Extract the (x, y) coordinate from the center of the cell holding the provided text.  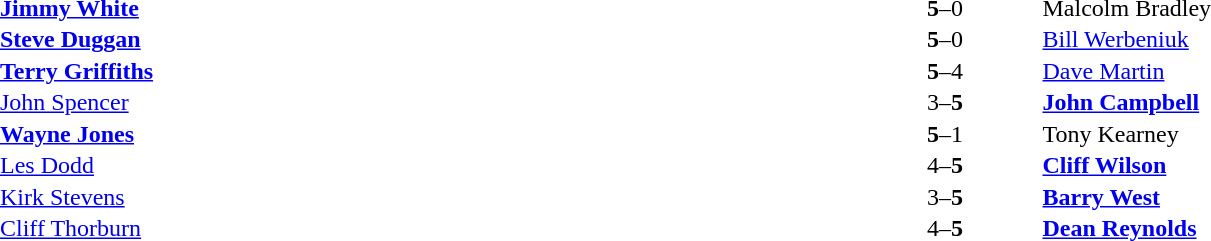
4–5 (944, 165)
5–0 (944, 39)
5–4 (944, 71)
5–1 (944, 134)
